Return the [x, y] coordinate for the center point of the cell that contains the specified text.  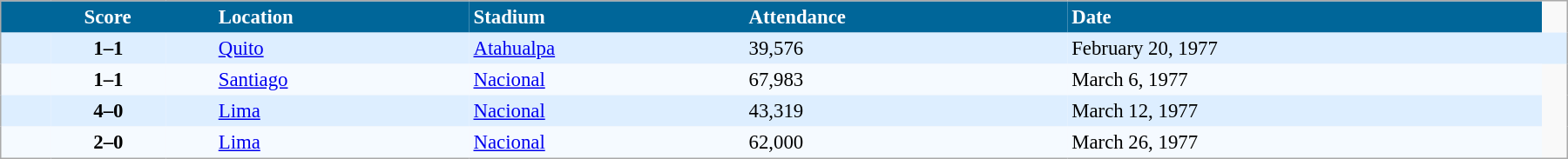
Score [107, 17]
March 12, 1977 [1305, 111]
Stadium [607, 17]
Atahualpa [607, 49]
Santiago [341, 80]
March 26, 1977 [1305, 142]
67,983 [906, 80]
43,319 [906, 111]
Quito [341, 49]
Attendance [906, 17]
62,000 [906, 142]
March 6, 1977 [1305, 80]
2–0 [108, 142]
4–0 [108, 111]
February 20, 1977 [1305, 49]
Location [341, 17]
Date [1305, 17]
39,576 [906, 49]
